Pinpoint the cell where the given text exists, returning its [x, y] midpoint coordinate. 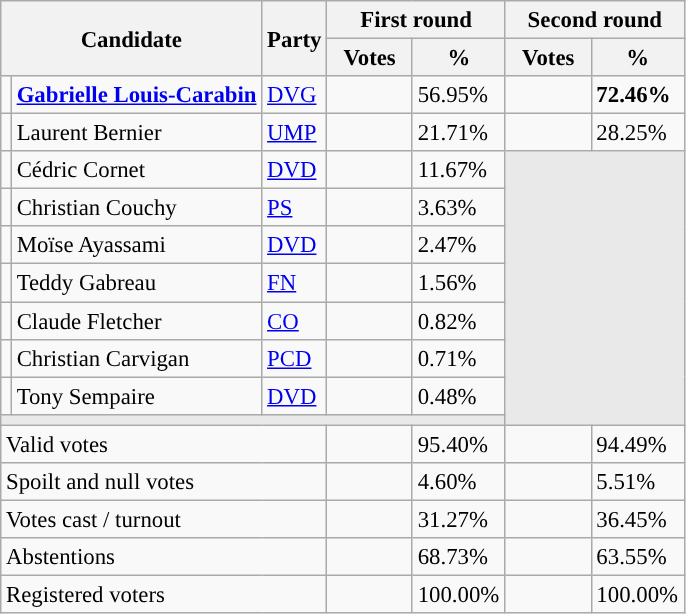
0.82% [458, 321]
28.25% [638, 133]
Claude Fletcher [136, 321]
UMP [294, 133]
68.73% [458, 557]
Votes cast / turnout [164, 519]
3.63% [458, 208]
36.45% [638, 519]
FN [294, 283]
Cédric Cornet [136, 170]
56.95% [458, 95]
Christian Carvigan [136, 358]
Teddy Gabreau [136, 283]
Second round [594, 20]
Registered voters [164, 594]
72.46% [638, 95]
Gabrielle Louis-Carabin [136, 95]
21.71% [458, 133]
Spoilt and null votes [164, 482]
Abstentions [164, 557]
Valid votes [164, 444]
0.71% [458, 358]
Moïse Ayassami [136, 245]
4.60% [458, 482]
63.55% [638, 557]
PCD [294, 358]
31.27% [458, 519]
Laurent Bernier [136, 133]
First round [416, 20]
Party [294, 38]
5.51% [638, 482]
94.49% [638, 444]
CO [294, 321]
Christian Couchy [136, 208]
PS [294, 208]
0.48% [458, 396]
Candidate [132, 38]
11.67% [458, 170]
95.40% [458, 444]
2.47% [458, 245]
Tony Sempaire [136, 396]
1.56% [458, 283]
DVG [294, 95]
